Return [X, Y] of the center of cell containing provided text 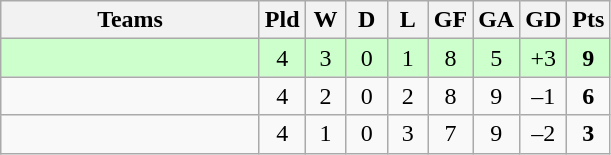
Teams [130, 20]
–1 [544, 96]
Pts [588, 20]
GA [496, 20]
7 [450, 134]
5 [496, 58]
–2 [544, 134]
Pld [282, 20]
L [408, 20]
D [366, 20]
W [326, 20]
GF [450, 20]
+3 [544, 58]
GD [544, 20]
6 [588, 96]
